For the text-containing cell, return its midpoint in [X, Y] coordinate format. 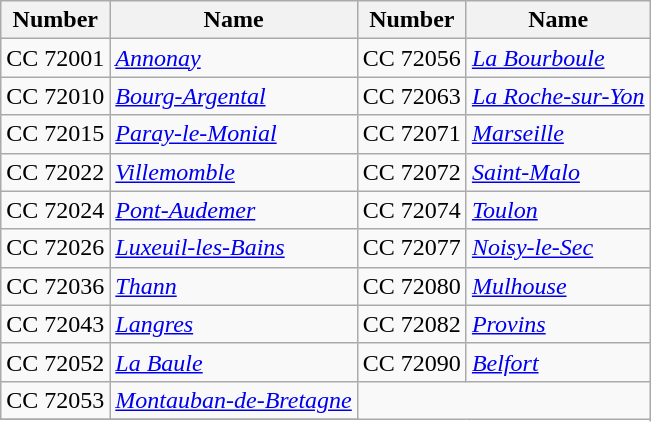
CC 72077 [412, 248]
CC 72071 [412, 134]
CC 72036 [56, 286]
Provins [558, 324]
CC 72024 [56, 210]
Pont-Audemer [234, 210]
La Baule [234, 362]
CC 72010 [56, 96]
Belfort [558, 362]
La Bourboule [558, 58]
CC 72074 [412, 210]
Toulon [558, 210]
CC 72090 [412, 362]
CC 72022 [56, 172]
Luxeuil-les-Bains [234, 248]
CC 72053 [56, 400]
Thann [234, 286]
Mulhouse [558, 286]
Noisy-le-Sec [558, 248]
CC 72015 [56, 134]
CC 72063 [412, 96]
CC 72082 [412, 324]
CC 72043 [56, 324]
CC 72072 [412, 172]
CC 72052 [56, 362]
Bourg-Argental [234, 96]
Annonay [234, 58]
Langres [234, 324]
CC 72026 [56, 248]
CC 72001 [56, 58]
La Roche-sur-Yon [558, 96]
Marseille [558, 134]
Montauban-de-Bretagne [234, 400]
Villemomble [234, 172]
CC 72056 [412, 58]
Saint-Malo [558, 172]
Paray-le-Monial [234, 134]
CC 72080 [412, 286]
